For the text-containing cell, return its midpoint in [x, y] coordinate format. 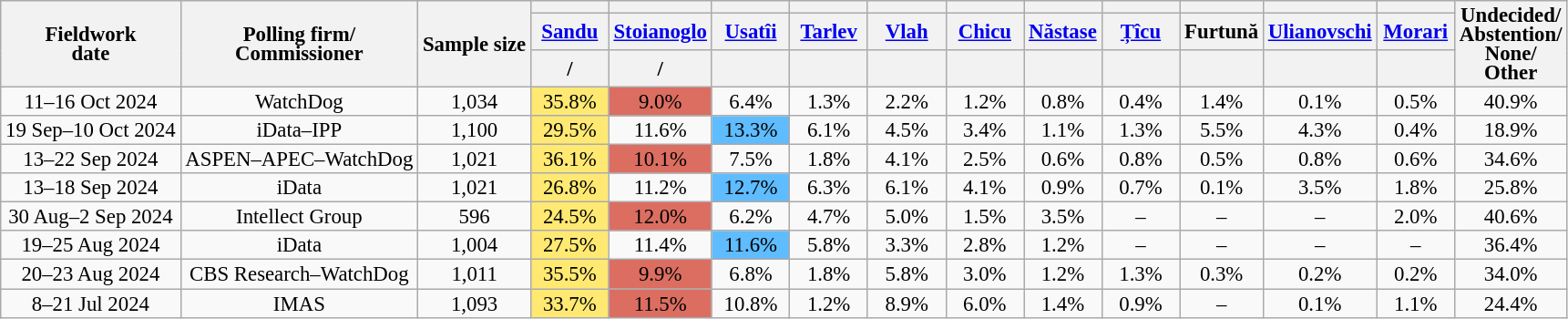
6.4% [751, 102]
30 Aug–2 Sep 2024 [91, 217]
2.0% [1416, 217]
18.9% [1511, 130]
1.5% [985, 217]
5.5% [1222, 130]
33.7% [570, 304]
11.4% [660, 246]
19 Sep–10 Oct 2024 [91, 130]
1,011 [475, 274]
Tarlev [829, 32]
40.9% [1511, 102]
1,034 [475, 102]
35.8% [570, 102]
Fieldworkdate [91, 44]
10.8% [751, 304]
40.6% [1511, 217]
2.2% [907, 102]
iData–IPP [299, 130]
Polling firm/Commissioner [299, 44]
Intellect Group [299, 217]
WatchDog [299, 102]
3.3% [907, 246]
Undecided/Abstention/None/Other [1511, 44]
24.5% [570, 217]
7.5% [751, 159]
20–23 Aug 2024 [91, 274]
0.3% [1222, 274]
3.0% [985, 274]
6.8% [751, 274]
13–18 Sep 2024 [91, 188]
6.0% [985, 304]
26.8% [570, 188]
Năstase [1063, 32]
19–25 Aug 2024 [91, 246]
Usatîi [751, 32]
11.5% [660, 304]
13–22 Sep 2024 [91, 159]
Sample size [475, 44]
34.0% [1511, 274]
1,004 [475, 246]
2.8% [985, 246]
Stoianoglo [660, 32]
8–21 Jul 2024 [91, 304]
0.7% [1141, 188]
4.3% [1319, 130]
Ulianovschi [1319, 32]
10.1% [660, 159]
Chicu [985, 32]
6.3% [829, 188]
13.3% [751, 130]
8.9% [907, 304]
34.6% [1511, 159]
ASPEN–APEC–WatchDog [299, 159]
Morari [1416, 32]
CBS Research–WatchDog [299, 274]
6.2% [751, 217]
25.8% [1511, 188]
IMAS [299, 304]
12.7% [751, 188]
24.4% [1511, 304]
9.0% [660, 102]
36.1% [570, 159]
4.7% [829, 217]
Sandu [570, 32]
11.2% [660, 188]
3.4% [985, 130]
1,100 [475, 130]
2.5% [985, 159]
Furtună [1222, 32]
9.9% [660, 274]
1,093 [475, 304]
5.0% [907, 217]
Vlah [907, 32]
35.5% [570, 274]
Țîcu [1141, 32]
29.5% [570, 130]
36.4% [1511, 246]
596 [475, 217]
27.5% [570, 246]
12.0% [660, 217]
11–16 Oct 2024 [91, 102]
4.5% [907, 130]
